From the cell containing the given text, extract its center point as (X, Y) coordinate. 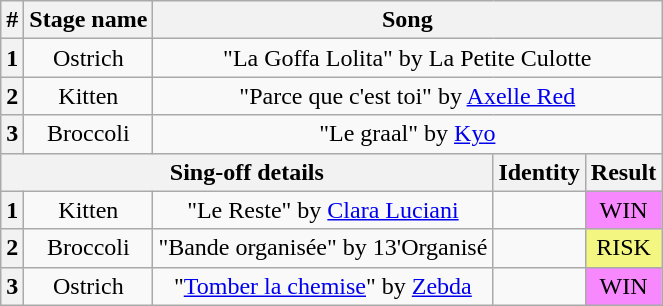
"Parce que c'est toi" by Axelle Red (408, 96)
Stage name (88, 20)
Song (408, 20)
"Le graal" by Kyo (408, 134)
RISK (623, 248)
# (12, 20)
"Le Reste" by Clara Luciani (323, 210)
Sing-off details (247, 172)
"Tomber la chemise" by Zebda (323, 286)
Identity (539, 172)
"Bande organisée" by 13'Organisé (323, 248)
Result (623, 172)
"La Goffa Lolita" by La Petite Culotte (408, 58)
